Locate the cell with the specified text and output its [X, Y] center coordinate. 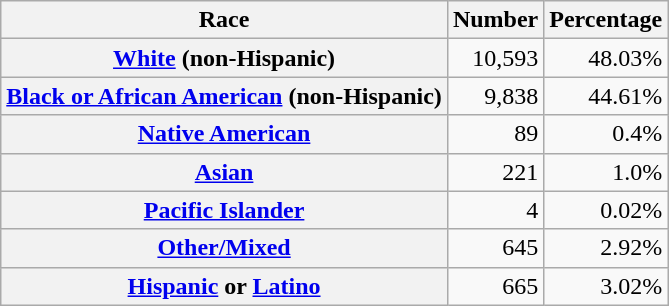
0.02% [606, 210]
0.4% [606, 134]
Number [495, 20]
Race [224, 20]
Native American [224, 134]
89 [495, 134]
2.92% [606, 248]
Other/Mixed [224, 248]
Percentage [606, 20]
221 [495, 172]
Pacific Islander [224, 210]
645 [495, 248]
9,838 [495, 96]
1.0% [606, 172]
10,593 [495, 58]
Asian [224, 172]
48.03% [606, 58]
4 [495, 210]
Black or African American (non-Hispanic) [224, 96]
3.02% [606, 286]
Hispanic or Latino [224, 286]
White (non-Hispanic) [224, 58]
44.61% [606, 96]
665 [495, 286]
